Pinpoint the cell where the given text exists, returning its [x, y] midpoint coordinate. 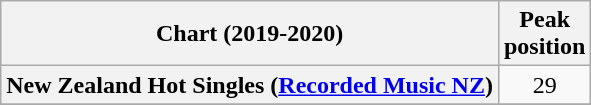
New Zealand Hot Singles (Recorded Music NZ) [250, 85]
Chart (2019-2020) [250, 34]
Peak position [544, 34]
29 [544, 85]
